For the text-containing cell, return its midpoint in [X, Y] coordinate format. 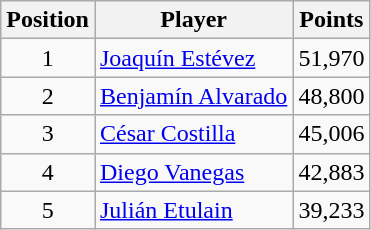
42,883 [332, 172]
45,006 [332, 134]
Points [332, 20]
4 [48, 172]
Julián Etulain [193, 210]
Benjamín Alvarado [193, 96]
48,800 [332, 96]
César Costilla [193, 134]
2 [48, 96]
Position [48, 20]
5 [48, 210]
Joaquín Estévez [193, 58]
51,970 [332, 58]
39,233 [332, 210]
3 [48, 134]
Player [193, 20]
Diego Vanegas [193, 172]
1 [48, 58]
